Output the (x, y) coordinate of the center of the cell containing the given text.  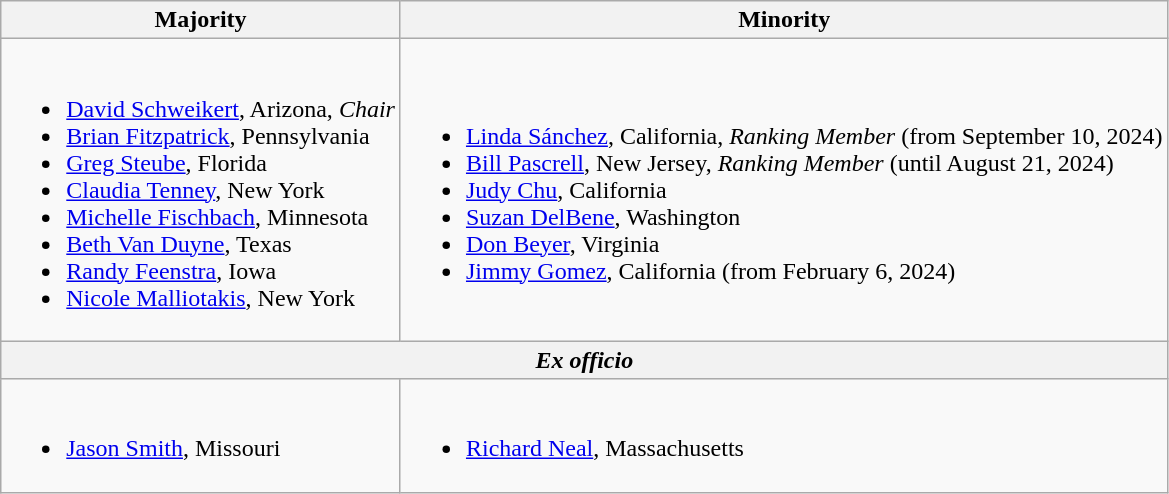
Jason Smith, Missouri (201, 436)
Richard Neal, Massachusetts (784, 436)
Majority (201, 20)
Ex officio (584, 360)
Minority (784, 20)
